Return [x, y] of the center of cell containing provided text 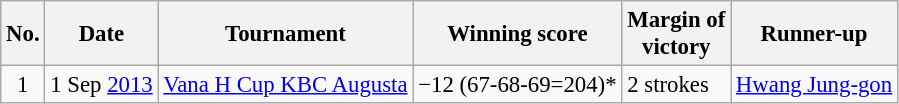
No. [23, 34]
2 strokes [676, 85]
Winning score [518, 34]
Tournament [286, 34]
1 Sep 2013 [102, 85]
1 [23, 85]
−12 (67-68-69=204)* [518, 85]
Hwang Jung-gon [814, 85]
Runner-up [814, 34]
Margin ofvictory [676, 34]
Date [102, 34]
Vana H Cup KBC Augusta [286, 85]
